Extract the [X, Y] coordinate from the center of the cell holding the provided text.  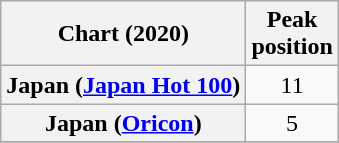
Chart (2020) [124, 34]
11 [292, 85]
Japan (Japan Hot 100) [124, 85]
Japan (Oricon) [124, 123]
Peakposition [292, 34]
5 [292, 123]
